Return (x, y) of the center of cell containing provided text 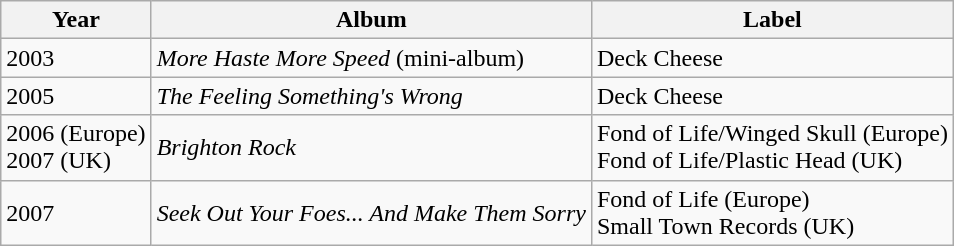
The Feeling Something's Wrong (371, 96)
Label (772, 20)
Album (371, 20)
More Haste More Speed (mini-album) (371, 58)
Year (76, 20)
Seek Out Your Foes... And Make Them Sorry (371, 212)
Fond of Life/Winged Skull (Europe)Fond of Life/Plastic Head (UK) (772, 148)
2006 (Europe)2007 (UK) (76, 148)
Fond of Life (Europe) Small Town Records (UK) (772, 212)
Brighton Rock (371, 148)
2003 (76, 58)
2007 (76, 212)
2005 (76, 96)
